Scan for the cell matching the given text and deliver its (x, y) coordinate at center. 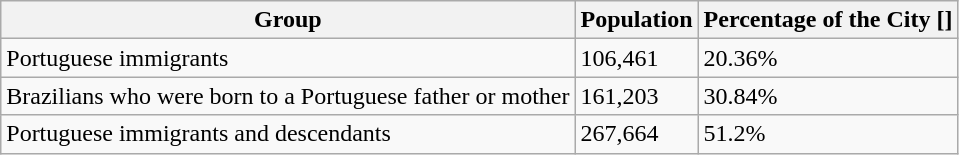
51.2% (828, 134)
30.84% (828, 96)
267,664 (636, 134)
Brazilians who were born to a Portuguese father or mother (288, 96)
Percentage of the City [] (828, 20)
161,203 (636, 96)
20.36% (828, 58)
Group (288, 20)
106,461 (636, 58)
Portuguese immigrants (288, 58)
Portuguese immigrants and descendants (288, 134)
Population (636, 20)
